From the cell containing the given text, extract its center point as (X, Y) coordinate. 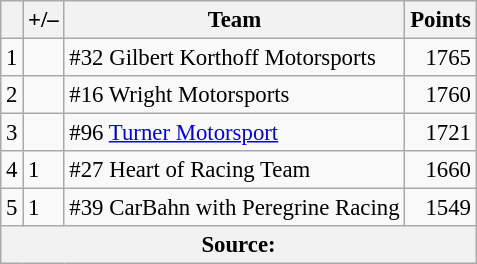
5 (12, 208)
#96 Turner Motorsport (234, 133)
#32 Gilbert Korthoff Motorsports (234, 58)
1549 (440, 208)
1760 (440, 95)
+/– (44, 20)
1765 (440, 58)
#16 Wright Motorsports (234, 95)
2 (12, 95)
#27 Heart of Racing Team (234, 170)
Team (234, 20)
Points (440, 20)
3 (12, 133)
#39 CarBahn with Peregrine Racing (234, 208)
Source: (239, 245)
4 (12, 170)
1721 (440, 133)
1660 (440, 170)
